Output the [X, Y] coordinate of the center of the cell containing the given text.  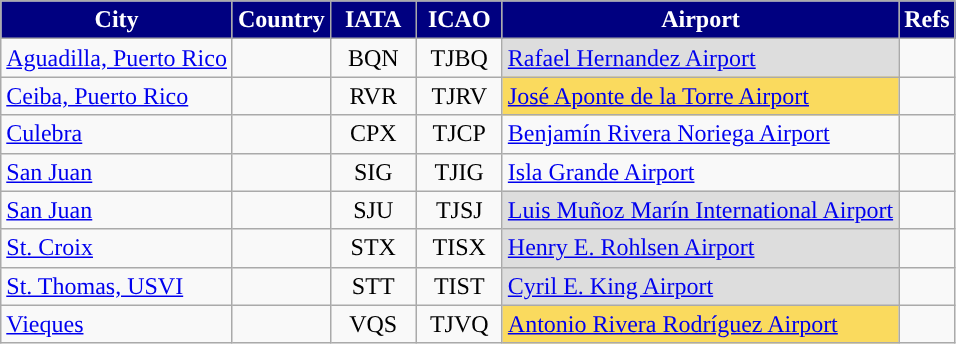
Cyril E. King Airport [700, 286]
TJBQ [459, 58]
Antonio Rivera Rodríguez Airport [700, 324]
Aguadilla, Puerto Rico [117, 58]
SJU [373, 210]
Country [281, 20]
TJVQ [459, 324]
Henry E. Rohlsen Airport [700, 248]
St. Croix [117, 248]
Rafael Hernandez Airport [700, 58]
STT [373, 286]
Benjamín Rivera Noriega Airport [700, 134]
TJIG [459, 172]
Refs [927, 20]
TJCP [459, 134]
CPX [373, 134]
SIG [373, 172]
VQS [373, 324]
ICAO [459, 20]
BQN [373, 58]
Vieques [117, 324]
TIST [459, 286]
TJRV [459, 96]
Isla Grande Airport [700, 172]
Luis Muñoz Marín International Airport [700, 210]
St. Thomas, USVI [117, 286]
STX [373, 248]
RVR [373, 96]
TISX [459, 248]
City [117, 20]
José Aponte de la Torre Airport [700, 96]
Airport [700, 20]
IATA [373, 20]
Ceiba, Puerto Rico [117, 96]
TJSJ [459, 210]
Culebra [117, 134]
